Scan for the cell matching the given text and deliver its [x, y] coordinate at center. 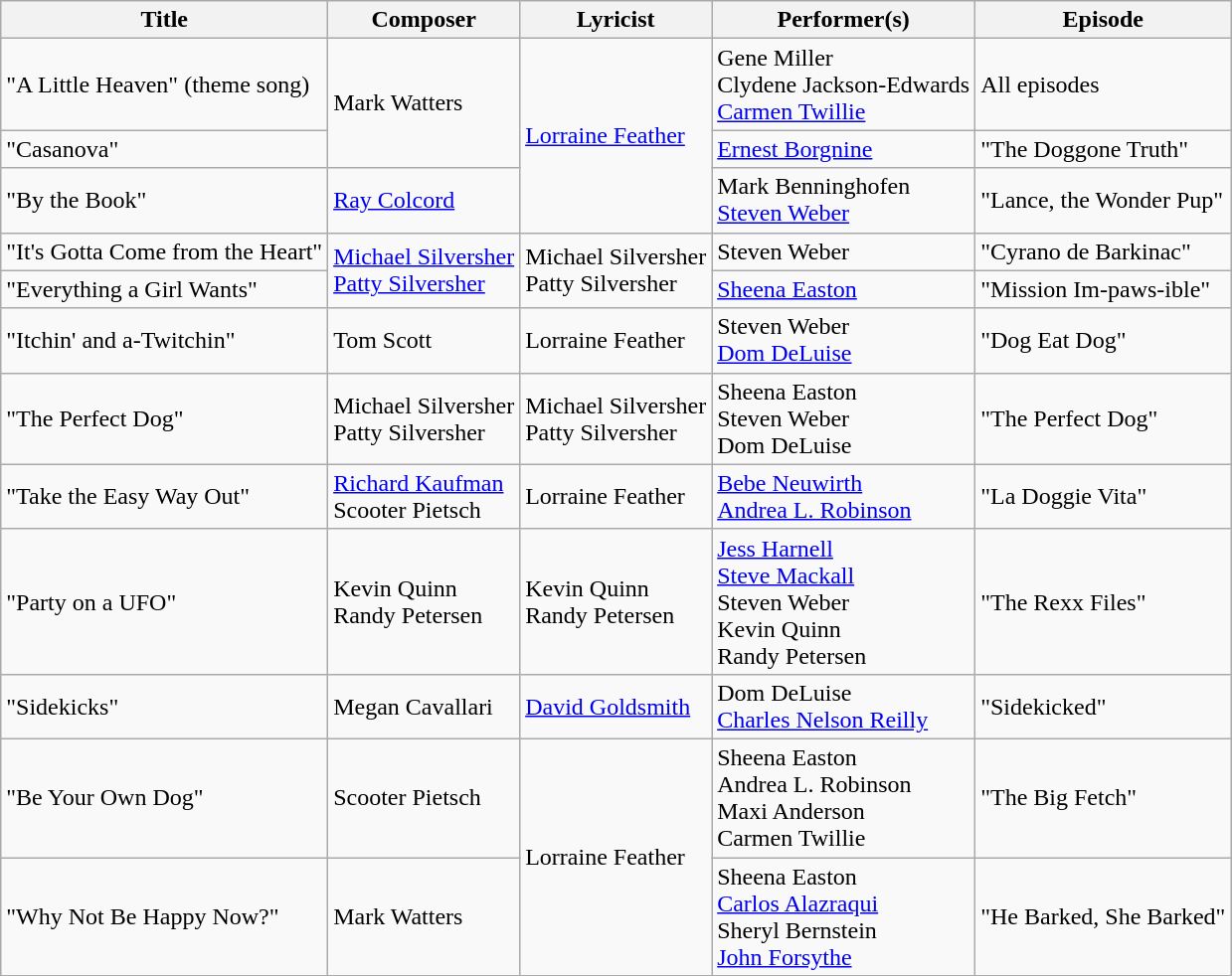
Steven Weber [843, 251]
"By the Book" [165, 201]
"Everything a Girl Wants" [165, 289]
Performer(s) [843, 20]
All episodes [1104, 84]
"Mission Im-paws-ible" [1104, 289]
"Party on a UFO" [165, 601]
Dom DeLuiseCharles Nelson Reilly [843, 706]
Sheena Easton [843, 289]
David Goldsmith [616, 706]
Ray Colcord [424, 201]
"It's Gotta Come from the Heart" [165, 251]
"The Doggone Truth" [1104, 149]
Ernest Borgnine [843, 149]
"Casanova" [165, 149]
Jess HarnellSteve MackallSteven WeberKevin QuinnRandy Petersen [843, 601]
Bebe NeuwirthAndrea L. Robinson [843, 497]
Tom Scott [424, 340]
Lyricist [616, 20]
"Sidekicked" [1104, 706]
"Take the Easy Way Out" [165, 497]
"A Little Heaven" (theme song) [165, 84]
Richard KaufmanScooter Pietsch [424, 497]
Mark BenninghofenSteven Weber [843, 201]
Episode [1104, 20]
Sheena EastonCarlos AlazraquiSheryl BernsteinJohn Forsythe [843, 916]
"Dog Eat Dog" [1104, 340]
Composer [424, 20]
Title [165, 20]
Gene MillerClydene Jackson-EdwardsCarmen Twillie [843, 84]
"The Rexx Files" [1104, 601]
"He Barked, She Barked" [1104, 916]
Sheena EastonAndrea L. RobinsonMaxi AndersonCarmen Twillie [843, 797]
"Sidekicks" [165, 706]
"Lance, the Wonder Pup" [1104, 201]
"Be Your Own Dog" [165, 797]
Megan Cavallari [424, 706]
"Itchin' and a-Twitchin" [165, 340]
Scooter Pietsch [424, 797]
"La Doggie Vita" [1104, 497]
"Cyrano de Barkinac" [1104, 251]
"Why Not Be Happy Now?" [165, 916]
Steven WeberDom DeLuise [843, 340]
"The Big Fetch" [1104, 797]
Sheena EastonSteven WeberDom DeLuise [843, 418]
